Return the [x, y] coordinate for the center point of the cell that contains the specified text.  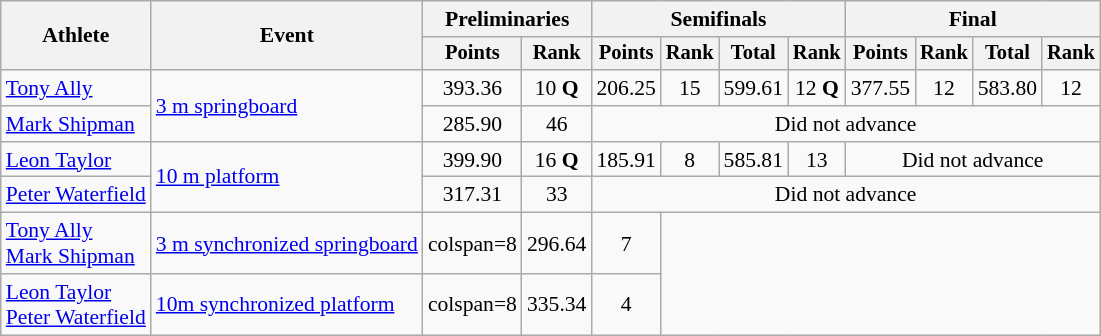
15 [690, 88]
46 [556, 124]
10m synchronized platform [287, 304]
185.91 [626, 160]
8 [690, 160]
393.36 [472, 88]
3 m synchronized springboard [287, 244]
16 Q [556, 160]
599.61 [754, 88]
33 [556, 195]
12 Q [817, 88]
285.90 [472, 124]
3 m springboard [287, 106]
206.25 [626, 88]
Mark Shipman [76, 124]
7 [626, 244]
Leon TaylorPeter Waterfield [76, 304]
Final [973, 19]
Semifinals [718, 19]
10 Q [556, 88]
Leon Taylor [76, 160]
13 [817, 160]
296.64 [556, 244]
Tony AllyMark Shipman [76, 244]
583.80 [1008, 88]
377.55 [880, 88]
585.81 [754, 160]
Preliminaries [508, 19]
399.90 [472, 160]
Athlete [76, 36]
317.31 [472, 195]
10 m platform [287, 178]
Tony Ally [76, 88]
335.34 [556, 304]
Event [287, 36]
4 [626, 304]
Peter Waterfield [76, 195]
